Search for the cell housing the specified text and yield its (x, y) center coordinate. 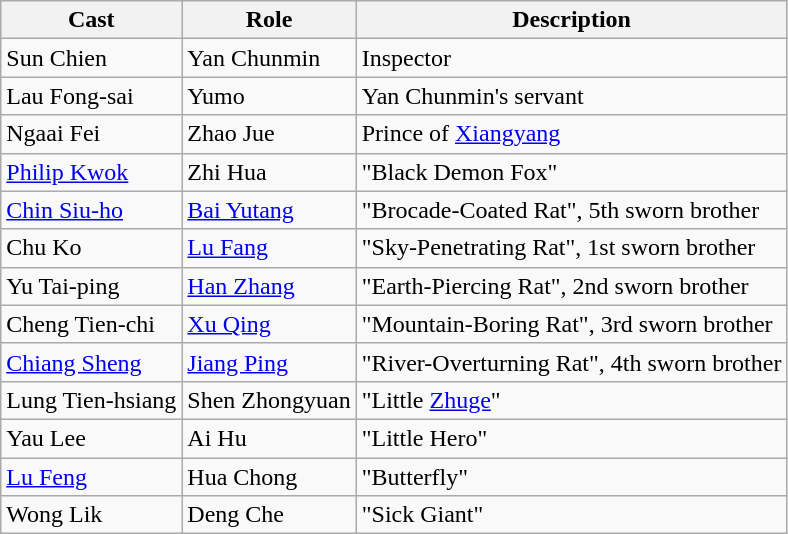
Han Zhang (269, 286)
Wong Lik (92, 515)
Jiang Ping (269, 362)
Chiang Sheng (92, 362)
Zhi Hua (269, 172)
Yan Chunmin (269, 58)
Yau Lee (92, 438)
Lau Fong-sai (92, 96)
Lung Tien-hsiang (92, 400)
"River-Overturning Rat", 4th sworn brother (572, 362)
Philip Kwok (92, 172)
Chin Siu-ho (92, 210)
"Earth-Piercing Rat", 2nd sworn brother (572, 286)
Shen Zhongyuan (269, 400)
Cheng Tien-chi (92, 324)
"Sick Giant" (572, 515)
Deng Che (269, 515)
"Brocade-Coated Rat", 5th sworn brother (572, 210)
Bai Yutang (269, 210)
Xu Qing (269, 324)
"Butterfly" (572, 477)
Sun Chien (92, 58)
Chu Ko (92, 248)
Ngaai Fei (92, 134)
"Sky-Penetrating Rat", 1st sworn brother (572, 248)
Cast (92, 20)
"Mountain-Boring Rat", 3rd sworn brother (572, 324)
Yumo (269, 96)
Lu Feng (92, 477)
Zhao Jue (269, 134)
Description (572, 20)
Role (269, 20)
Prince of Xiangyang (572, 134)
Yu Tai-ping (92, 286)
Yan Chunmin's servant (572, 96)
Inspector (572, 58)
"Little Hero" (572, 438)
"Black Demon Fox" (572, 172)
Ai Hu (269, 438)
Hua Chong (269, 477)
Lu Fang (269, 248)
"Little Zhuge" (572, 400)
